Search for the cell housing the specified text and yield its [x, y] center coordinate. 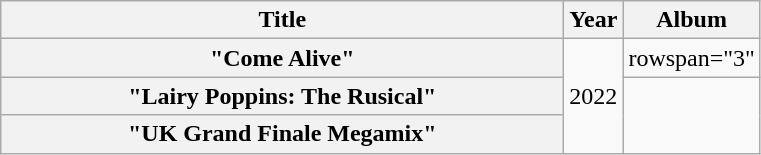
Album [692, 20]
Title [282, 20]
"UK Grand Finale Megamix" [282, 134]
"Come Alive" [282, 58]
"Lairy Poppins: The Rusical" [282, 96]
rowspan="3" [692, 58]
Year [594, 20]
2022 [594, 96]
